Search for the cell housing the specified text and yield its (X, Y) center coordinate. 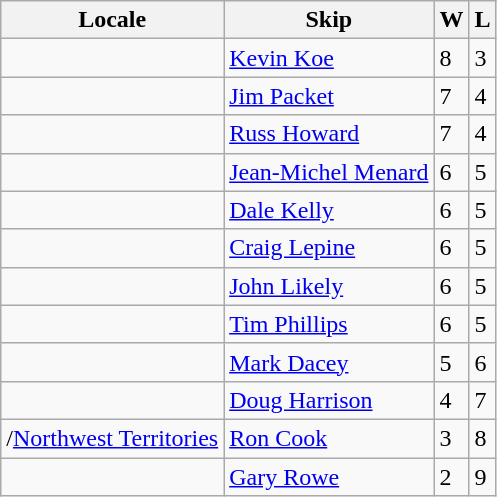
2 (452, 477)
Ron Cook (329, 438)
Craig Lepine (329, 248)
Jim Packet (329, 96)
9 (482, 477)
Dale Kelly (329, 210)
W (452, 20)
Doug Harrison (329, 400)
Mark Dacey (329, 362)
John Likely (329, 286)
/Northwest Territories (112, 438)
Gary Rowe (329, 477)
Skip (329, 20)
Locale (112, 20)
Russ Howard (329, 134)
Tim Phillips (329, 324)
Jean-Michel Menard (329, 172)
Kevin Koe (329, 58)
L (482, 20)
